Return the [x, y] coordinate for the center point of the cell that contains the specified text.  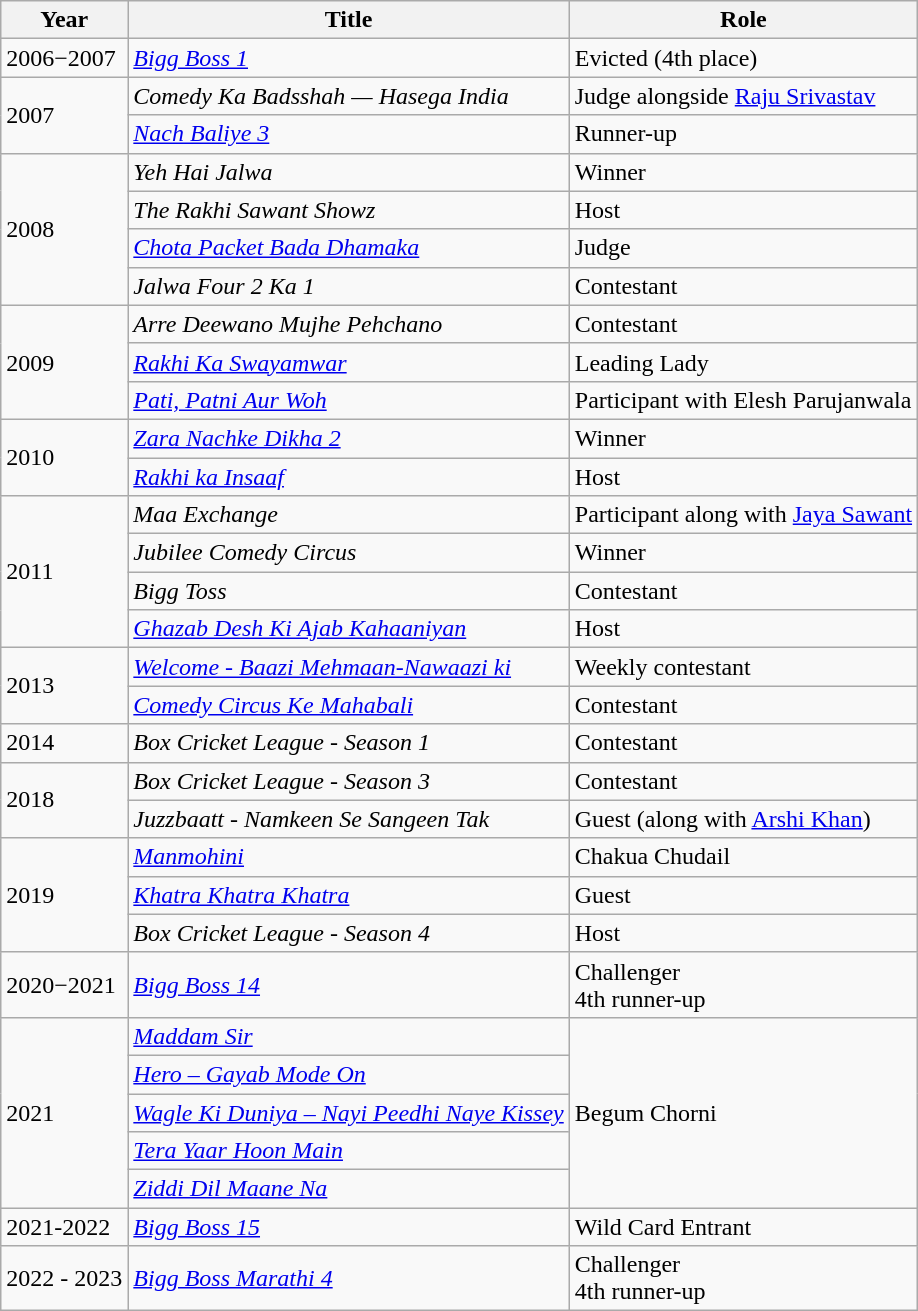
Participant along with Jaya Sawant [743, 515]
2022 - 2023 [64, 1278]
2013 [64, 686]
Box Cricket League - Season 4 [348, 933]
Maddam Sir [348, 1036]
Hero – Gayab Mode On [348, 1074]
Judge [743, 248]
Jalwa Four 2 Ka 1 [348, 286]
Tera Yaar Hoon Main [348, 1151]
Evicted (4th place) [743, 58]
2006−2007 [64, 58]
Jubilee Comedy Circus [348, 553]
Bigg Boss 15 [348, 1227]
Comedy Circus Ke Mahabali [348, 705]
Box Cricket League - Season 3 [348, 781]
Participant with Elesh Parujanwala [743, 400]
Pati, Patni Aur Woh [348, 400]
Role [743, 20]
2008 [64, 229]
Manmohini [348, 857]
Weekly contestant [743, 667]
2018 [64, 800]
2010 [64, 457]
Ghazab Desh Ki Ajab Kahaaniyan [348, 629]
2011 [64, 572]
Khatra Khatra Khatra [348, 895]
2007 [64, 115]
Runner-up [743, 134]
Chakua Chudail [743, 857]
Arre Deewano Mujhe Pehchano [348, 324]
Zara Nachke Dikha 2 [348, 438]
2014 [64, 743]
Bigg Boss 1 [348, 58]
Wagle Ki Duniya – Nayi Peedhi Naye Kissey [348, 1113]
Leading Lady [743, 362]
Yeh Hai Jalwa [348, 172]
Begum Chorni [743, 1112]
Ziddi Dil Maane Na [348, 1189]
2009 [64, 362]
The Rakhi Sawant Showz [348, 210]
Nach Baliye 3 [348, 134]
Juzzbaatt - Namkeen Se Sangeen Tak [348, 819]
2021-2022 [64, 1227]
Bigg Boss 14 [348, 984]
2020−2021 [64, 984]
Welcome - Baazi Mehmaan-Nawaazi ki [348, 667]
Comedy Ka Badsshah — Hasega India [348, 96]
Wild Card Entrant [743, 1227]
Year [64, 20]
Guest [743, 895]
2021 [64, 1112]
Bigg Boss Marathi 4 [348, 1278]
Bigg Toss [348, 591]
Rakhi Ka Swayamwar [348, 362]
Title [348, 20]
Box Cricket League - Season 1 [348, 743]
2019 [64, 895]
Judge alongside Raju Srivastav [743, 96]
Guest (along with Arshi Khan) [743, 819]
Rakhi ka Insaaf [348, 477]
Maa Exchange [348, 515]
Chota Packet Bada Dhamaka [348, 248]
